Return the (x, y) coordinate for the center point of the cell that contains the specified text.  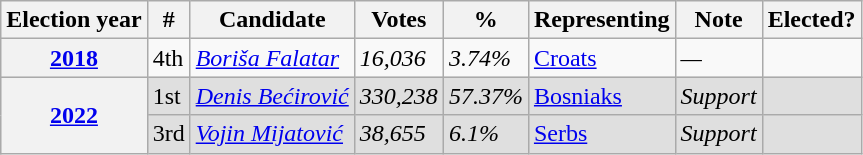
2018 (74, 58)
4th (168, 58)
6.1% (486, 134)
Bosniaks (602, 96)
Votes (398, 20)
Election year (74, 20)
Croats (602, 58)
2022 (74, 115)
16,036 (398, 58)
Denis Bećirović (272, 96)
Candidate (272, 20)
Note (718, 20)
38,655 (398, 134)
3.74% (486, 58)
Vojin Mijatović (272, 134)
57.37% (486, 96)
1st (168, 96)
3rd (168, 134)
# (168, 20)
Representing (602, 20)
330,238 (398, 96)
Boriša Falatar (272, 58)
% (486, 20)
— (718, 58)
Serbs (602, 134)
Elected? (812, 20)
